Scan for the cell matching the given text and deliver its (x, y) coordinate at center. 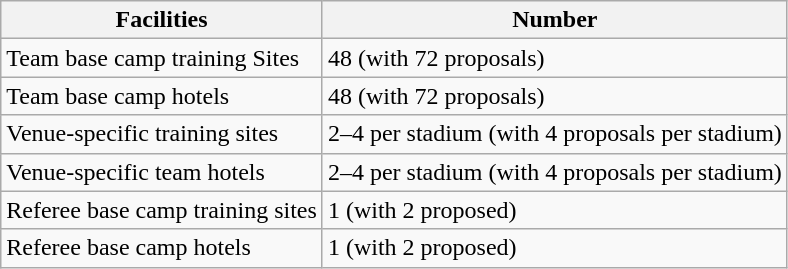
Venue-specific training sites (162, 134)
Venue-specific team hotels (162, 172)
Number (554, 20)
Referee base camp training sites (162, 210)
Referee base camp hotels (162, 248)
Facilities (162, 20)
Team base camp training Sites (162, 58)
Team base camp hotels (162, 96)
